Find where the given text appears and provide that cell's center as [X, Y] coordinate. 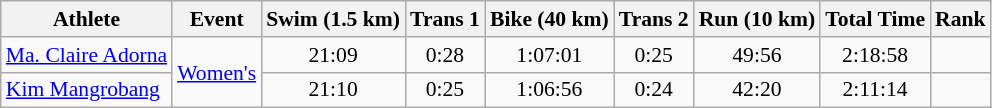
Kim Mangrobang [86, 90]
0:24 [654, 90]
Athlete [86, 19]
1:06:56 [550, 90]
Ma. Claire Adorna [86, 55]
49:56 [757, 55]
21:09 [333, 55]
Total Time [875, 19]
Event [216, 19]
21:10 [333, 90]
1:07:01 [550, 55]
Bike (40 km) [550, 19]
2:18:58 [875, 55]
2:11:14 [875, 90]
42:20 [757, 90]
Trans 1 [445, 19]
Rank [960, 19]
Women's [216, 72]
Swim (1.5 km) [333, 19]
Run (10 km) [757, 19]
0:28 [445, 55]
Trans 2 [654, 19]
